Capture the cell that displays the provided text and extract its (X, Y) central coordinate. 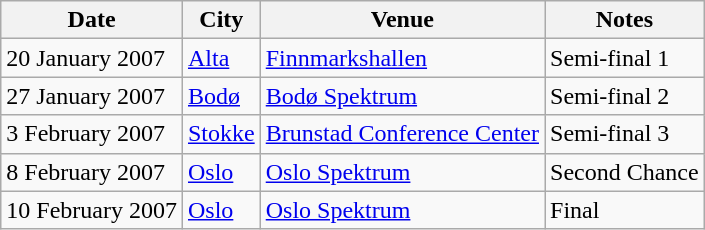
Semi-final 3 (624, 134)
Stokke (221, 134)
Alta (221, 58)
Second Chance (624, 172)
Final (624, 210)
3 February 2007 (92, 134)
Date (92, 20)
Finnmarkshallen (402, 58)
10 February 2007 (92, 210)
8 February 2007 (92, 172)
Bodø Spektrum (402, 96)
20 January 2007 (92, 58)
Notes (624, 20)
City (221, 20)
Semi-final 2 (624, 96)
Brunstad Conference Center (402, 134)
Bodø (221, 96)
Venue (402, 20)
Semi-final 1 (624, 58)
27 January 2007 (92, 96)
